Return the (X, Y) coordinate for the center point of the cell that contains the specified text.  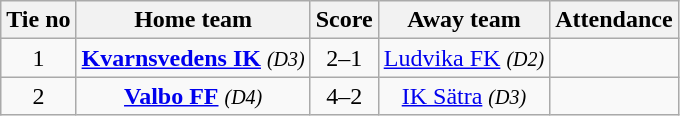
Valbo FF (D4) (193, 96)
2–1 (344, 58)
Tie no (38, 20)
2 (38, 96)
Kvarnsvedens IK (D3) (193, 58)
Attendance (614, 20)
1 (38, 58)
IK Sätra (D3) (464, 96)
Score (344, 20)
4–2 (344, 96)
Ludvika FK (D2) (464, 58)
Home team (193, 20)
Away team (464, 20)
